Pinpoint the cell where the given text exists, returning its (x, y) midpoint coordinate. 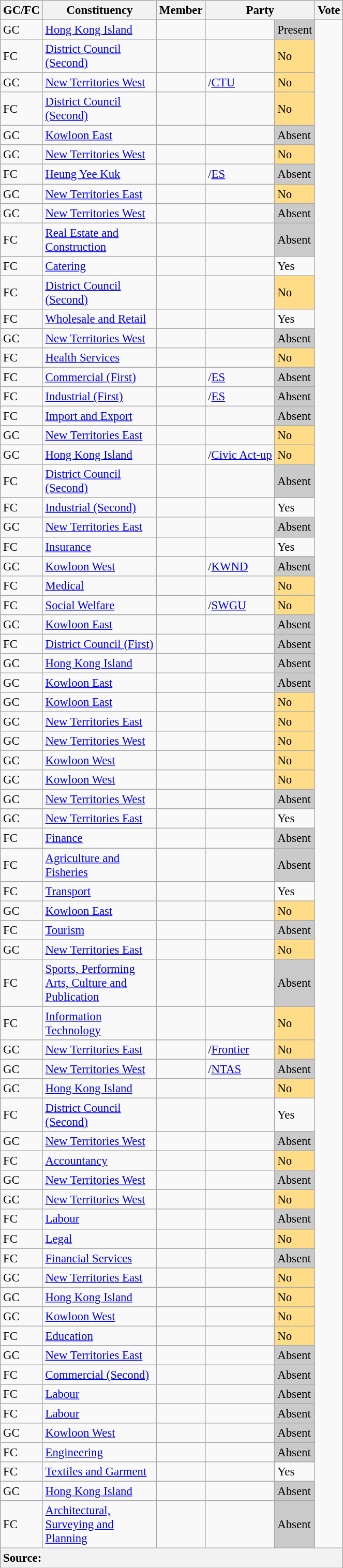
Accountancy (99, 1161)
Vote (329, 10)
Agriculture and Fisheries (99, 865)
Health Services (99, 358)
Financial Services (99, 1258)
Transport (99, 891)
Information Technology (99, 1023)
/NTAS (240, 1069)
/Frontier (240, 1050)
Catering (99, 266)
Finance (99, 838)
Sports, Performing Arts, Culture and Publication (99, 983)
Social Welfare (99, 605)
Engineering (99, 1453)
GC/FC (22, 10)
Member (181, 10)
Party (260, 10)
Commercial (Second) (99, 1375)
Heung Yee Kuk (99, 174)
Commercial (First) (99, 377)
Constituency (99, 10)
/KWND (240, 566)
/SWGU (240, 605)
Medical (99, 585)
Industrial (Second) (99, 508)
Real Estate and Construction (99, 240)
Textiles and Garment (99, 1472)
Present (295, 30)
Source: (172, 1558)
/CTU (240, 83)
/Civic Act-up (240, 455)
Industrial (First) (99, 397)
Import and Export (99, 416)
Tourism (99, 930)
Insurance (99, 547)
Legal (99, 1239)
Wholesale and Retail (99, 319)
District Council (First) (99, 644)
Architectural, Surveying and Planning (99, 1525)
Education (99, 1336)
